From the cell containing the given text, extract its center point as [X, Y] coordinate. 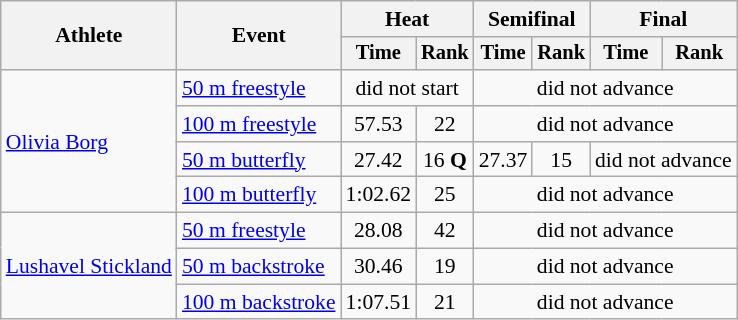
15 [561, 160]
57.53 [378, 124]
Semifinal [532, 19]
21 [445, 302]
50 m butterfly [259, 160]
27.42 [378, 160]
did not start [408, 88]
27.37 [504, 160]
Lushavel Stickland [89, 266]
Final [664, 19]
Heat [408, 19]
100 m freestyle [259, 124]
1:02.62 [378, 195]
28.08 [378, 231]
16 Q [445, 160]
30.46 [378, 267]
25 [445, 195]
Athlete [89, 36]
1:07.51 [378, 302]
22 [445, 124]
Event [259, 36]
100 m backstroke [259, 302]
42 [445, 231]
19 [445, 267]
100 m butterfly [259, 195]
Olivia Borg [89, 141]
50 m backstroke [259, 267]
